Capture the cell that displays the provided text and extract its (X, Y) central coordinate. 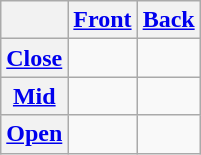
Mid (34, 96)
Front (102, 20)
Open (34, 134)
Back (168, 20)
Close (34, 58)
